Return [X, Y] of the center of cell containing provided text 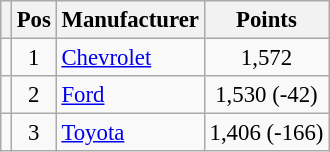
1,406 (-166) [266, 133]
1,530 (-42) [266, 95]
Chevrolet [130, 58]
Ford [130, 95]
3 [34, 133]
Points [266, 20]
Toyota [130, 133]
Pos [34, 20]
2 [34, 95]
1,572 [266, 58]
1 [34, 58]
Manufacturer [130, 20]
